Pinpoint the cell where the given text exists, returning its (X, Y) midpoint coordinate. 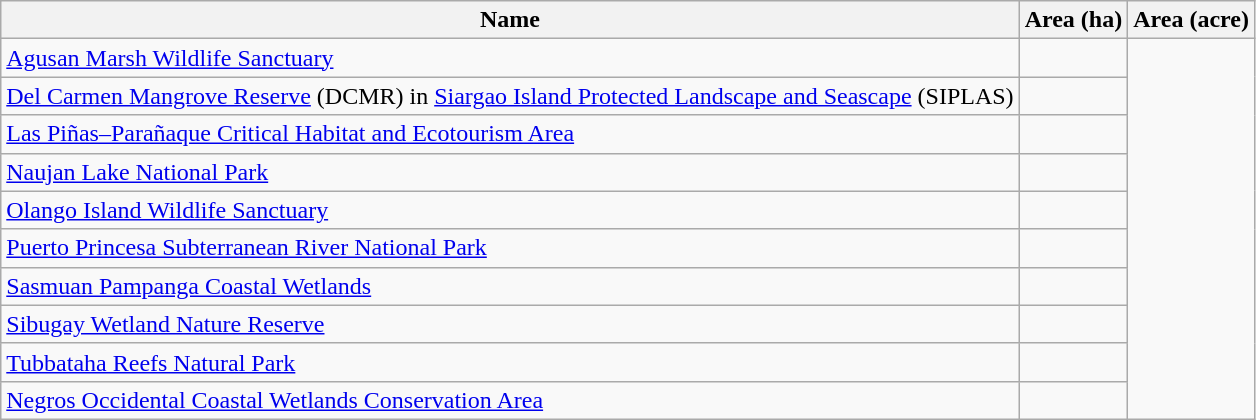
Agusan Marsh Wildlife Sanctuary (510, 58)
Area (ha) (1074, 20)
Las Piñas–Parañaque Critical Habitat and Ecotourism Area (510, 134)
Del Carmen Mangrove Reserve (DCMR) in Siargao Island Protected Landscape and Seascape (SIPLAS) (510, 96)
Sibugay Wetland Nature Reserve (510, 324)
Area (acre) (1192, 20)
Naujan Lake National Park (510, 172)
Olango Island Wildlife Sanctuary (510, 210)
Sasmuan Pampanga Coastal Wetlands (510, 286)
Name (510, 20)
Negros Occidental Coastal Wetlands Conservation Area (510, 400)
Tubbataha Reefs Natural Park (510, 362)
Puerto Princesa Subterranean River National Park (510, 248)
